Determine the [x, y] coordinate at the center of the cell enclosing the given text.  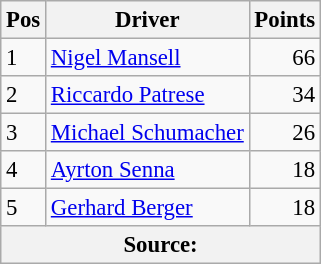
Ayrton Senna [148, 170]
Source: [161, 245]
Points [284, 20]
Pos [24, 20]
4 [24, 170]
Gerhard Berger [148, 208]
5 [24, 208]
1 [24, 58]
34 [284, 95]
Michael Schumacher [148, 133]
66 [284, 58]
3 [24, 133]
26 [284, 133]
2 [24, 95]
Driver [148, 20]
Riccardo Patrese [148, 95]
Nigel Mansell [148, 58]
